From the cell containing the given text, extract its center point as [X, Y] coordinate. 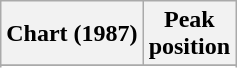
Chart (1987) [72, 34]
Peakposition [189, 34]
